Pinpoint the cell where the given text exists, returning its (x, y) midpoint coordinate. 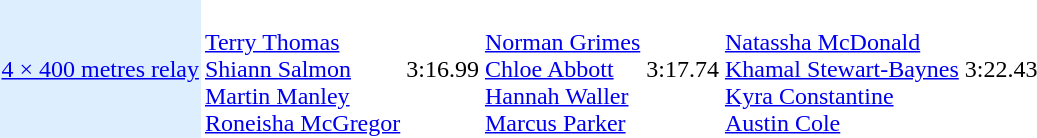
3:16.99 (443, 69)
Terry Thomas Shiann SalmonMartin Manley Roneisha McGregor (302, 69)
Norman Grimes Chloe Abbott Hannah Waller Marcus Parker (562, 69)
3:17.74 (683, 69)
4 × 400 metres relay (100, 69)
Natassha McDonaldKhamal Stewart-BaynesKyra ConstantineAustin Cole (842, 69)
